Return (X, Y) of the center of cell containing provided text 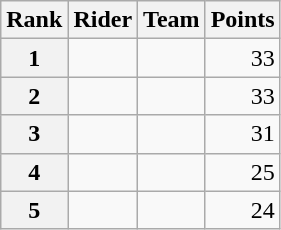
31 (242, 134)
Points (242, 20)
24 (242, 210)
4 (34, 172)
Team (172, 20)
5 (34, 210)
3 (34, 134)
2 (34, 96)
1 (34, 58)
25 (242, 172)
Rank (34, 20)
Rider (103, 20)
